Identify which cell holds the provided text, then report its (X, Y) central coordinate. 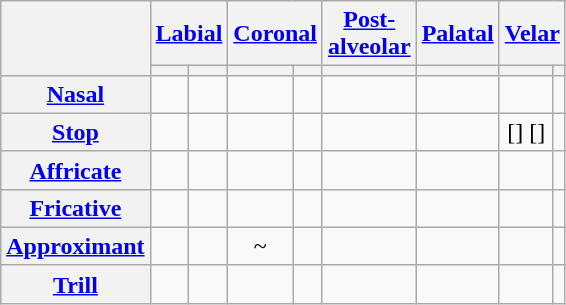
Velar (532, 34)
Coronal (276, 34)
Palatal (458, 34)
Fricative (76, 208)
[] [] (526, 132)
Affricate (76, 170)
Nasal (76, 94)
Trill (76, 284)
Stop (76, 132)
~ (260, 246)
Labial (189, 34)
Approximant (76, 246)
Post-alveolar (369, 34)
